Determine the (X, Y) coordinate at the center of the cell enclosing the given text.  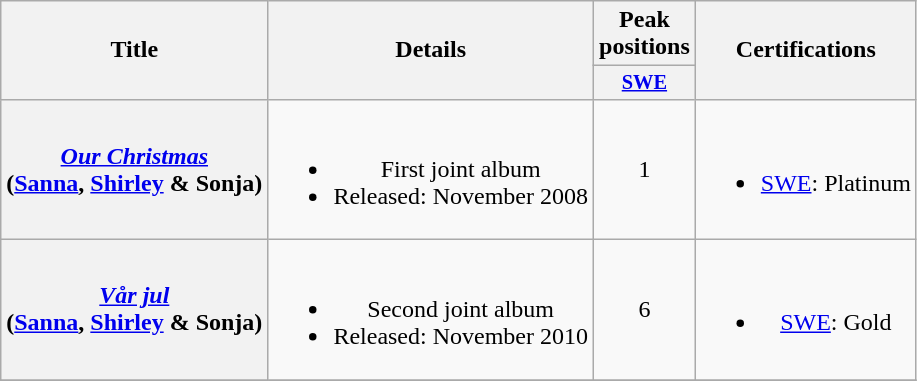
Second joint albumReleased: November 2010 (431, 310)
First joint albumReleased: November 2008 (431, 169)
Title (134, 50)
Peak positions (645, 34)
6 (645, 310)
SWE: Gold (806, 310)
1 (645, 169)
Certifications (806, 50)
Vår jul(Sanna, Shirley & Sonja) (134, 310)
Our Christmas(Sanna, Shirley & Sonja) (134, 169)
SWE (645, 83)
SWE: Platinum (806, 169)
Details (431, 50)
